Identify which cell holds the provided text, then report its [x, y] central coordinate. 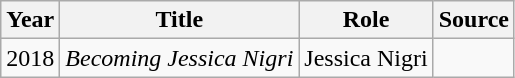
Becoming Jessica Nigri [180, 58]
Role [366, 20]
Source [474, 20]
2018 [30, 58]
Jessica Nigri [366, 58]
Title [180, 20]
Year [30, 20]
